Return [X, Y] of the center of cell containing provided text 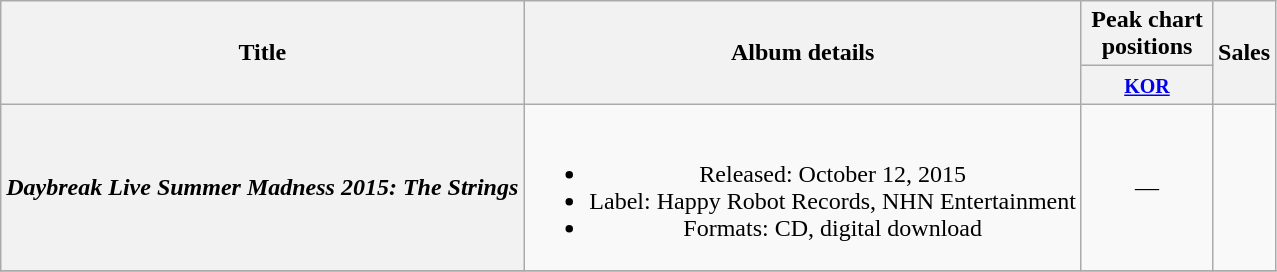
Daybreak Live Summer Madness 2015: The Strings [262, 188]
Album details [803, 52]
— [1146, 188]
Title [262, 52]
Peak chart positions [1146, 34]
Released: October 12, 2015Label: Happy Robot Records, NHN EntertainmentFormats: CD, digital download [803, 188]
Sales [1244, 52]
KOR [1146, 85]
